Return the (X, Y) coordinate for the center point of the cell that contains the specified text.  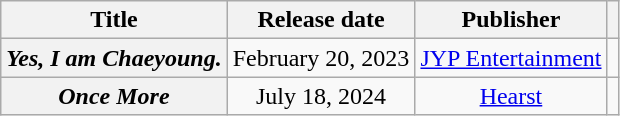
Release date (321, 20)
July 18, 2024 (321, 96)
Yes, I am Chaeyoung. (114, 58)
JYP Entertainment (511, 58)
Once More (114, 96)
February 20, 2023 (321, 58)
Hearst (511, 96)
Title (114, 20)
Publisher (511, 20)
